Find where the given text appears and provide that cell's center as (X, Y) coordinate. 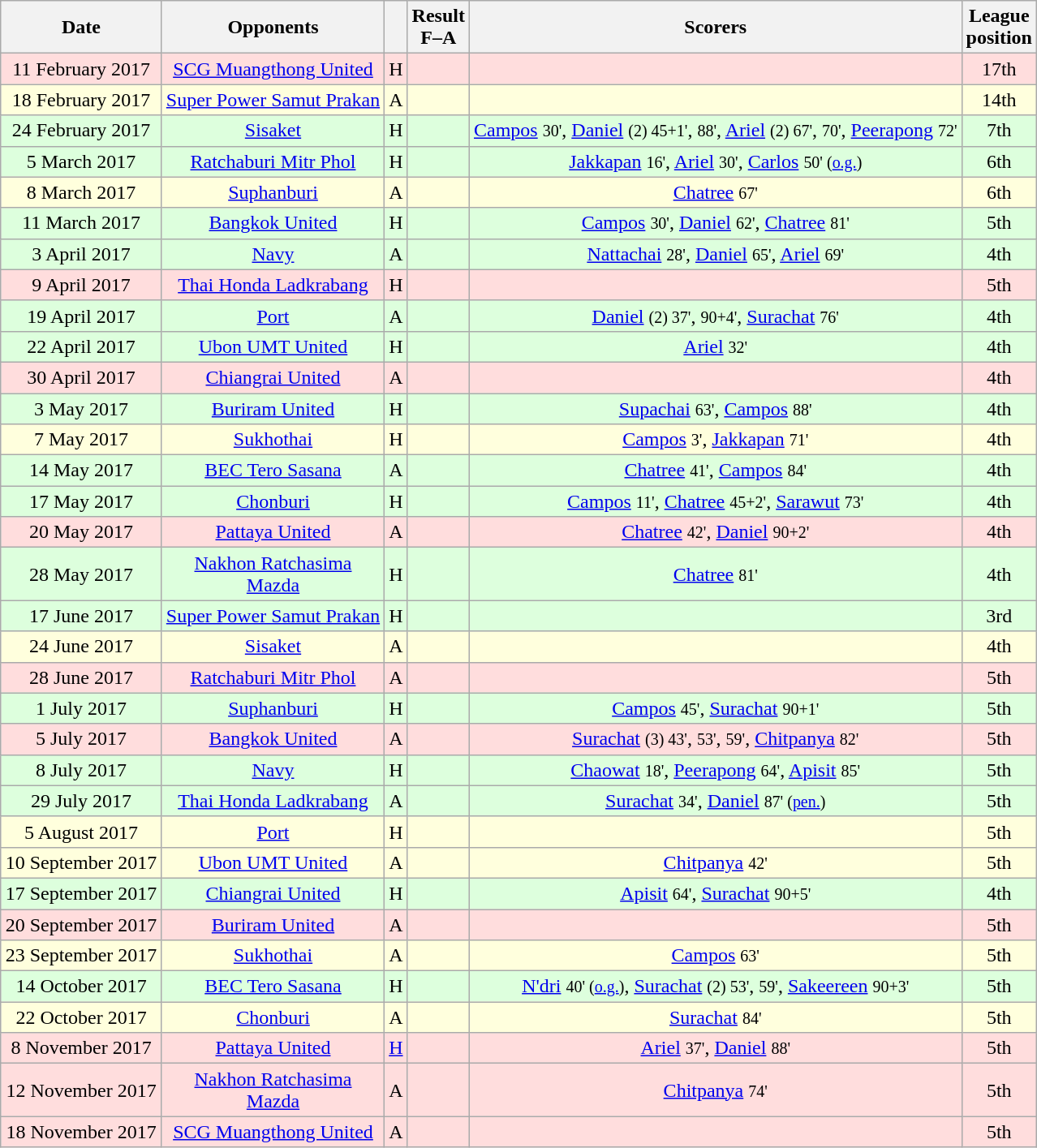
Opponents (273, 28)
N'dri 40' (o.g.), Surachat (2) 53', 59', Sakeereen 90+3' (716, 987)
Surachat 34', Daniel 87' (pen.) (716, 801)
7 May 2017 (81, 440)
23 September 2017 (81, 956)
20 May 2017 (81, 532)
3 May 2017 (81, 408)
10 September 2017 (81, 862)
Leagueposition (999, 28)
18 November 2017 (81, 1132)
11 February 2017 (81, 69)
5 August 2017 (81, 832)
14 May 2017 (81, 471)
Apisit 64', Surachat 90+5' (716, 893)
Chatree 67' (716, 192)
1 July 2017 (81, 708)
Chatree 41', Campos 84' (716, 471)
Chatree 42', Daniel 90+2' (716, 532)
Nattachai 28', Daniel 65', Ariel 69' (716, 254)
28 May 2017 (81, 574)
ResultF–A (438, 28)
22 April 2017 (81, 346)
Campos 30', Daniel 62', Chatree 81' (716, 223)
28 June 2017 (81, 677)
24 February 2017 (81, 131)
30 April 2017 (81, 377)
8 July 2017 (81, 770)
Jakkapan 16', Ariel 30', Carlos 50' (o.g.) (716, 161)
Campos 11', Chatree 45+2', Sarawut 73' (716, 501)
Date (81, 28)
Chatree 81' (716, 574)
Campos 3', Jakkapan 71' (716, 440)
14th (999, 100)
Campos 63' (716, 956)
18 February 2017 (81, 100)
3rd (999, 616)
17th (999, 69)
17 June 2017 (81, 616)
Surachat 84' (716, 1017)
12 November 2017 (81, 1090)
5 July 2017 (81, 739)
8 November 2017 (81, 1048)
24 June 2017 (81, 647)
17 May 2017 (81, 501)
14 October 2017 (81, 987)
22 October 2017 (81, 1017)
3 April 2017 (81, 254)
20 September 2017 (81, 924)
Chitpanya 74' (716, 1090)
Chaowat 18', Peerapong 64', Apisit 85' (716, 770)
29 July 2017 (81, 801)
Ariel 32' (716, 346)
8 March 2017 (81, 192)
Supachai 63', Campos 88' (716, 408)
9 April 2017 (81, 285)
Ariel 37', Daniel 88' (716, 1048)
5 March 2017 (81, 161)
Campos 30', Daniel (2) 45+1', 88', Ariel (2) 67', 70', Peerapong 72' (716, 131)
17 September 2017 (81, 893)
Campos 45', Surachat 90+1' (716, 708)
Scorers (716, 28)
Chitpanya 42' (716, 862)
7th (999, 131)
Surachat (3) 43', 53', 59', Chitpanya 82' (716, 739)
Daniel (2) 37', 90+4', Surachat 76' (716, 316)
19 April 2017 (81, 316)
11 March 2017 (81, 223)
